Locate the cell with the specified text and output its (X, Y) center coordinate. 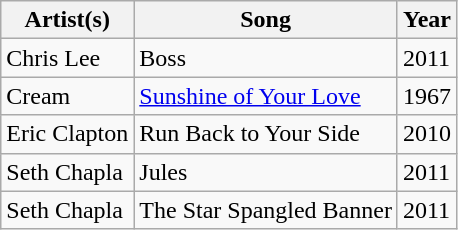
Song (266, 20)
Boss (266, 58)
Year (426, 20)
The Star Spangled Banner (266, 210)
1967 (426, 96)
Eric Clapton (68, 134)
Chris Lee (68, 58)
2010 (426, 134)
Artist(s) (68, 20)
Sunshine of Your Love (266, 96)
Jules (266, 172)
Run Back to Your Side (266, 134)
Cream (68, 96)
